Scan for the cell matching the given text and deliver its [X, Y] coordinate at center. 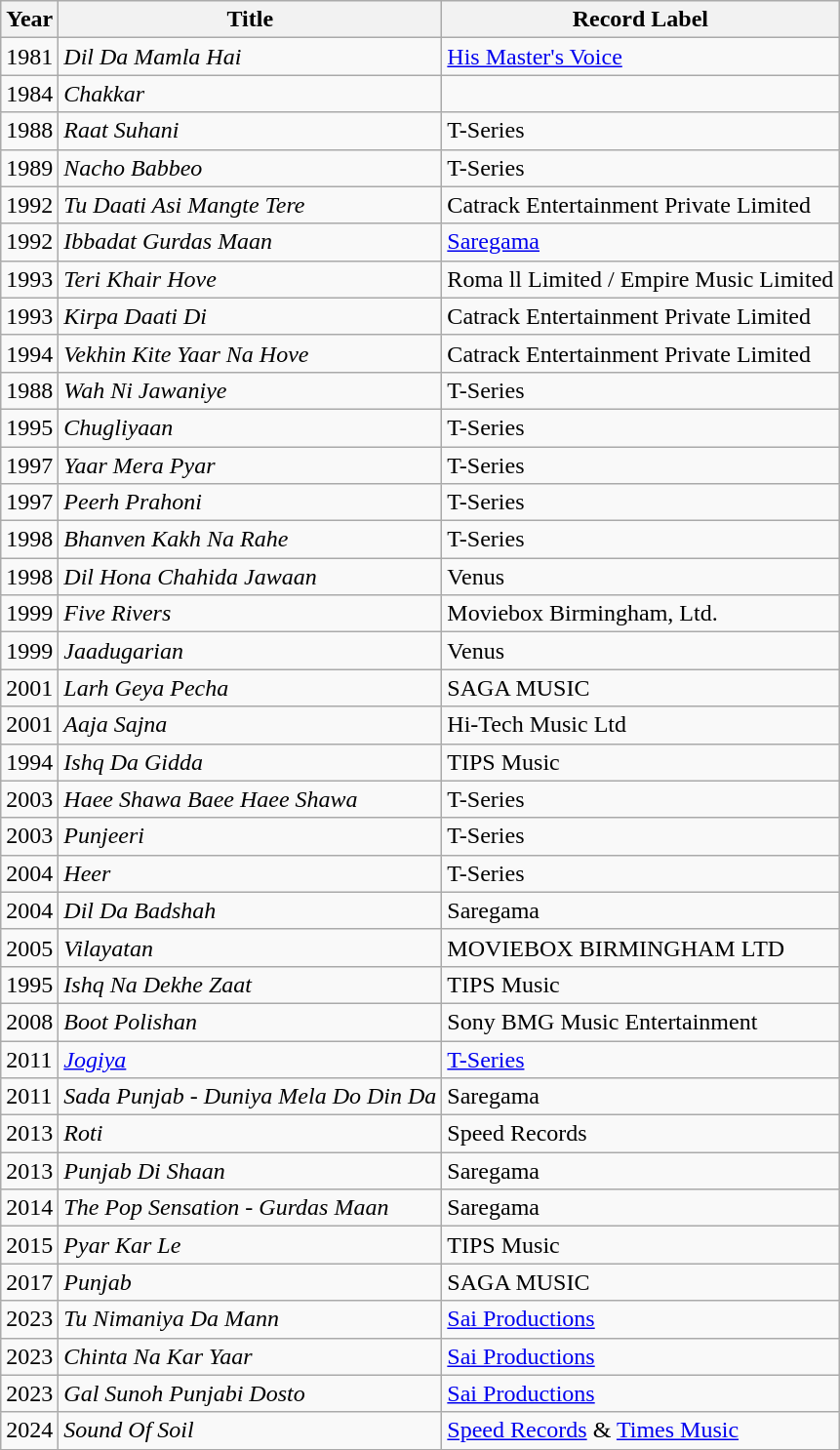
Kirpa Daati Di [250, 316]
Chakkar [250, 94]
Punjeeri [250, 836]
Roti [250, 1134]
2014 [29, 1208]
Teri Khair Hove [250, 279]
His Master's Voice [640, 57]
Punjab Di Shaan [250, 1171]
Moviebox Birmingham, Ltd. [640, 614]
2015 [29, 1245]
Chinta Na Kar Yaar [250, 1356]
Jaadugarian [250, 651]
Vekhin Kite Yaar Na Hove [250, 353]
Gal Sunoh Punjabi Dosto [250, 1393]
Pyar Kar Le [250, 1245]
Title [250, 20]
Tu Daati Asi Mangte Tere [250, 205]
Dil Da Mamla Hai [250, 57]
MOVIEBOX BIRMINGHAM LTD [640, 947]
Dil Hona Chahida Jawaan [250, 577]
Dil Da Badshah [250, 910]
1981 [29, 57]
Chugliyaan [250, 427]
Aaja Sajna [250, 725]
Sound Of Soil [250, 1430]
Speed Records & Times Music [640, 1430]
Ishq Da Gidda [250, 762]
Punjab [250, 1282]
Speed Records [640, 1134]
Larh Geya Pecha [250, 688]
Ibbadat Gurdas Maan [250, 242]
Nacho Babbeo [250, 168]
Haee Shawa Baee Haee Shawa [250, 799]
1984 [29, 94]
Boot Polishan [250, 1022]
Ishq Na Dekhe Zaat [250, 985]
Wah Ni Jawaniye [250, 390]
Five Rivers [250, 614]
Heer [250, 873]
Jogiya [250, 1059]
Year [29, 20]
The Pop Sensation - Gurdas Maan [250, 1208]
Yaar Mera Pyar [250, 465]
Sada Punjab - Duniya Mela Do Din Da [250, 1097]
2008 [29, 1022]
1989 [29, 168]
Record Label [640, 20]
Raat Suhani [250, 131]
Vilayatan [250, 947]
2005 [29, 947]
2017 [29, 1282]
Peerh Prahoni [250, 503]
2024 [29, 1430]
Tu Nimaniya Da Mann [250, 1319]
Roma ll Limited / Empire Music Limited [640, 279]
Bhanven Kakh Na Rahe [250, 540]
Hi-Tech Music Ltd [640, 725]
Sony BMG Music Entertainment [640, 1022]
